Scan for the cell matching the given text and deliver its (X, Y) coordinate at center. 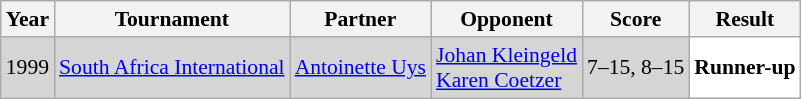
Johan Kleingeld Karen Coetzer (506, 68)
Tournament (172, 19)
7–15, 8–15 (636, 68)
Opponent (506, 19)
Result (744, 19)
1999 (28, 68)
Score (636, 19)
Partner (360, 19)
Runner-up (744, 68)
Antoinette Uys (360, 68)
Year (28, 19)
South Africa International (172, 68)
